Capture the cell that displays the provided text and extract its [x, y] central coordinate. 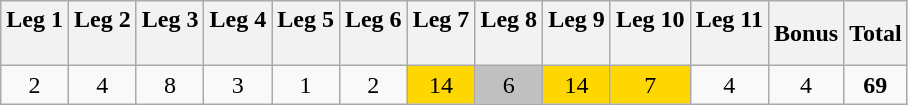
Leg 3 [170, 34]
Leg 2 [102, 34]
Leg 7 [441, 34]
Leg 10 [650, 34]
8 [170, 85]
69 [876, 85]
Bonus [806, 34]
3 [238, 85]
6 [509, 85]
Leg 9 [577, 34]
Leg 4 [238, 34]
Total [876, 34]
Leg 8 [509, 34]
Leg 5 [306, 34]
Leg 6 [373, 34]
Leg 11 [729, 34]
7 [650, 85]
1 [306, 85]
Leg 1 [35, 34]
